Detect which cell encompasses the target text, then output its [X, Y] center coordinate. 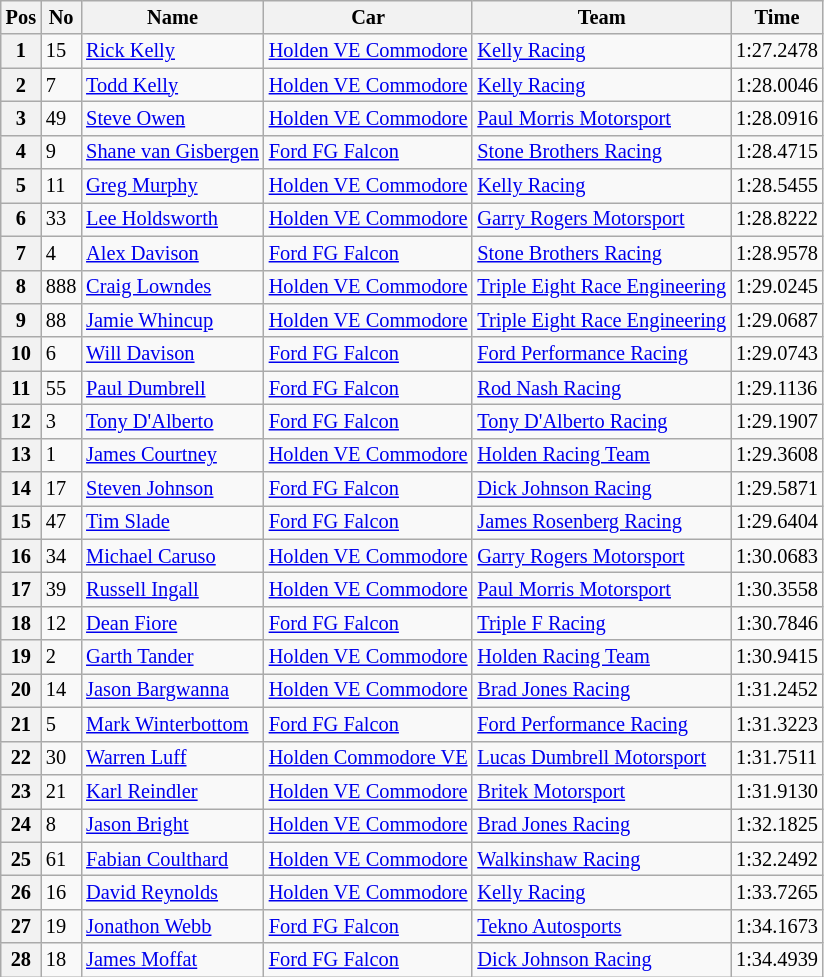
1:29.0687 [777, 320]
28 [21, 960]
Karl Reindler [172, 791]
Jamie Whincup [172, 320]
Jonathon Webb [172, 926]
Garth Tander [172, 657]
1:29.0743 [777, 354]
25 [21, 859]
Tony D'Alberto [172, 421]
1:28.4715 [777, 152]
24 [21, 825]
22 [21, 758]
1:31.7511 [777, 758]
Paul Dumbrell [172, 388]
1:27.2478 [777, 51]
88 [61, 320]
Dean Fiore [172, 623]
1:29.5871 [777, 489]
Holden Commodore VE [368, 758]
Shane van Gisbergen [172, 152]
Craig Lowndes [172, 287]
Russell Ingall [172, 589]
David Reynolds [172, 892]
49 [61, 118]
1:29.1907 [777, 421]
1:29.1136 [777, 388]
1:32.2492 [777, 859]
1:34.1673 [777, 926]
30 [61, 758]
1:29.3608 [777, 455]
Rick Kelly [172, 51]
1:30.0683 [777, 556]
Lucas Dumbrell Motorsport [602, 758]
Team [602, 17]
1:33.7265 [777, 892]
Name [172, 17]
1:31.3223 [777, 724]
James Rosenberg Racing [602, 522]
Tony D'Alberto Racing [602, 421]
James Moffat [172, 960]
1:30.9415 [777, 657]
Mark Winterbottom [172, 724]
Fabian Coulthard [172, 859]
1:28.8222 [777, 219]
Todd Kelly [172, 85]
Jason Bargwanna [172, 690]
Car [368, 17]
47 [61, 522]
26 [21, 892]
No [61, 17]
888 [61, 287]
39 [61, 589]
20 [21, 690]
Steven Johnson [172, 489]
Triple F Racing [602, 623]
1:28.9578 [777, 253]
Alex Davison [172, 253]
1:30.3558 [777, 589]
1:28.5455 [777, 186]
Rod Nash Racing [602, 388]
10 [21, 354]
23 [21, 791]
Warren Luff [172, 758]
1:30.7846 [777, 623]
61 [61, 859]
1:28.0916 [777, 118]
Steve Owen [172, 118]
Michael Caruso [172, 556]
13 [21, 455]
Walkinshaw Racing [602, 859]
Pos [21, 17]
Jason Bright [172, 825]
33 [61, 219]
1:29.0245 [777, 287]
27 [21, 926]
55 [61, 388]
1:34.4939 [777, 960]
1:29.6404 [777, 522]
Lee Holdsworth [172, 219]
1:31.2452 [777, 690]
34 [61, 556]
Will Davison [172, 354]
1:32.1825 [777, 825]
Tim Slade [172, 522]
1:28.0046 [777, 85]
Britek Motorsport [602, 791]
Greg Murphy [172, 186]
James Courtney [172, 455]
1:31.9130 [777, 791]
Tekno Autosports [602, 926]
Time [777, 17]
